For the text-containing cell, return its midpoint in (X, Y) coordinate format. 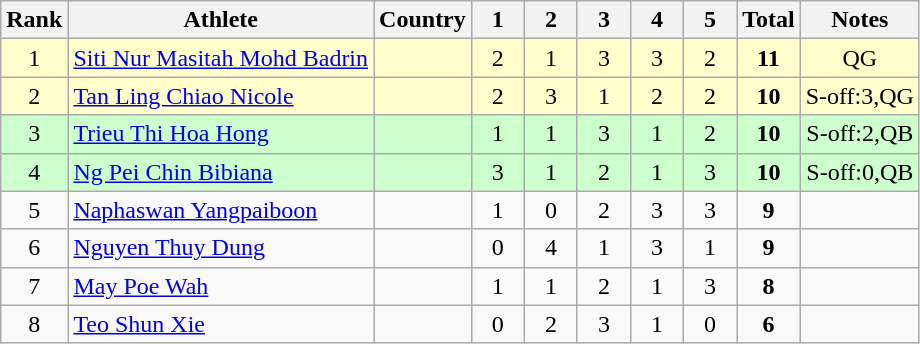
S-off:0,QB (860, 172)
Tan Ling Chiao Nicole (221, 96)
7 (34, 286)
Total (769, 20)
11 (769, 58)
Nguyen Thuy Dung (221, 248)
Rank (34, 20)
Country (423, 20)
Ng Pei Chin Bibiana (221, 172)
S-off:2,QB (860, 134)
Naphaswan Yangpaiboon (221, 210)
Notes (860, 20)
Siti Nur Masitah Mohd Badrin (221, 58)
Athlete (221, 20)
QG (860, 58)
S-off:3,QG (860, 96)
Teo Shun Xie (221, 324)
May Poe Wah (221, 286)
Trieu Thi Hoa Hong (221, 134)
